Detect which cell encompasses the target text, then output its (X, Y) center coordinate. 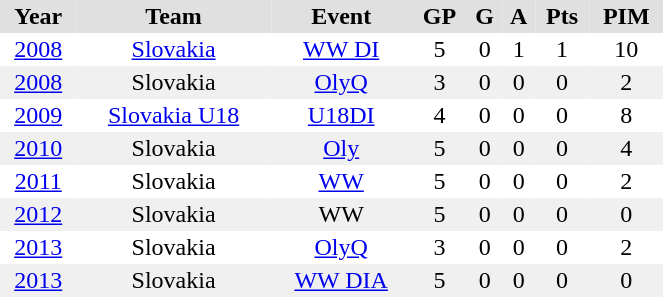
Pts (562, 16)
A (518, 16)
Slovakia U18 (173, 116)
Oly (342, 148)
Year (38, 16)
GP (440, 16)
WW DIA (342, 280)
2010 (38, 148)
WW DI (342, 50)
Team (173, 16)
Event (342, 16)
2012 (38, 214)
U18DI (342, 116)
G (484, 16)
4 (440, 116)
2009 (38, 116)
2011 (38, 182)
